From the cell containing the given text, extract its center point as (x, y) coordinate. 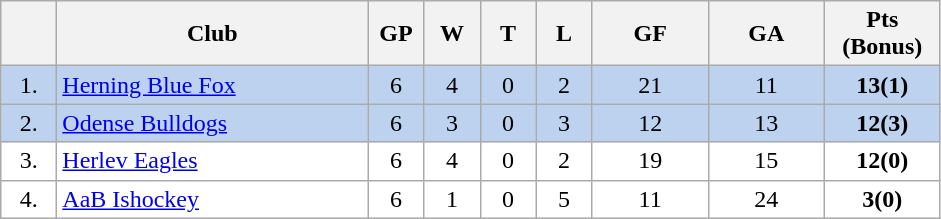
GP (396, 34)
15 (766, 161)
24 (766, 199)
12(0) (882, 161)
3(0) (882, 199)
12(3) (882, 123)
13 (766, 123)
Odense Bulldogs (212, 123)
L (564, 34)
Herlev Eagles (212, 161)
T (508, 34)
1 (452, 199)
AaB Ishockey (212, 199)
5 (564, 199)
2. (29, 123)
4. (29, 199)
GA (766, 34)
1. (29, 85)
21 (650, 85)
3. (29, 161)
Pts (Bonus) (882, 34)
12 (650, 123)
GF (650, 34)
Herning Blue Fox (212, 85)
Club (212, 34)
13(1) (882, 85)
19 (650, 161)
W (452, 34)
